Output the [x, y] coordinate of the center of the cell containing the given text.  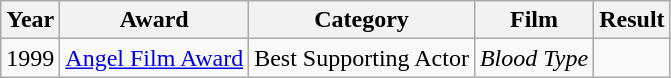
Result [632, 20]
Blood Type [534, 58]
Year [30, 20]
1999 [30, 58]
Best Supporting Actor [362, 58]
Award [154, 20]
Angel Film Award [154, 58]
Film [534, 20]
Category [362, 20]
